Locate the cell with the specified text and output its [X, Y] center coordinate. 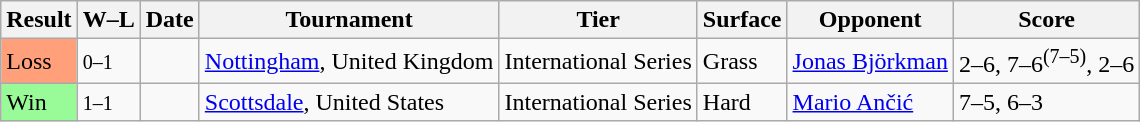
Date [170, 20]
Surface [742, 20]
Mario Ančić [870, 102]
Hard [742, 102]
Win [39, 102]
Nottingham, United Kingdom [349, 62]
Opponent [870, 20]
Score [1046, 20]
Scottsdale, United States [349, 102]
Loss [39, 62]
2–6, 7–6(7–5), 2–6 [1046, 62]
7–5, 6–3 [1046, 102]
Result [39, 20]
Tier [598, 20]
Jonas Björkman [870, 62]
Grass [742, 62]
1–1 [108, 102]
W–L [108, 20]
Tournament [349, 20]
0–1 [108, 62]
